Return [X, Y] of the center of cell containing provided text 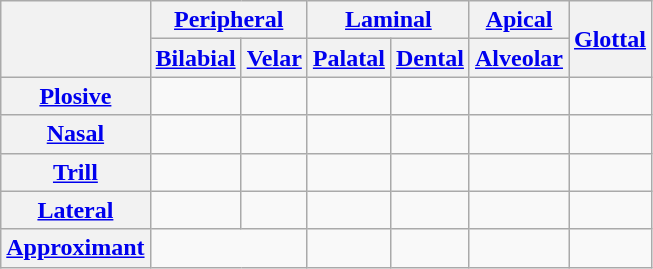
Velar [274, 58]
Dental [430, 58]
Nasal [76, 134]
Alveolar [518, 58]
Glottal [610, 39]
Laminal [388, 20]
Peripheral [228, 20]
Trill [76, 172]
Bilabial [196, 58]
Lateral [76, 210]
Apical [518, 20]
Plosive [76, 96]
Approximant [76, 248]
Palatal [348, 58]
